Capture the cell that displays the provided text and extract its [X, Y] central coordinate. 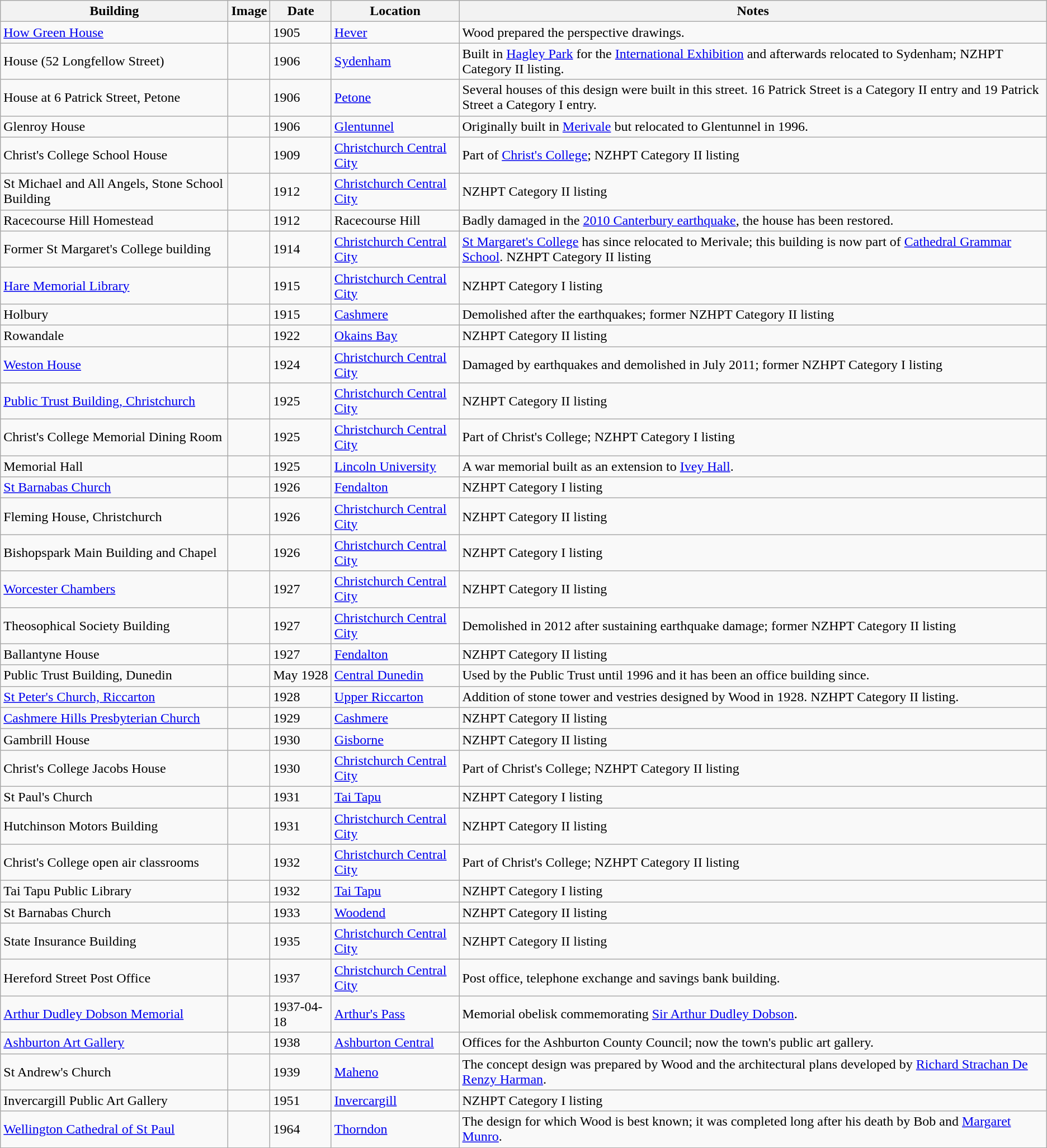
May 1928 [301, 675]
Location [395, 11]
The design for which Wood is best known; it was completed long after his death by Bob and Margaret Munro. [753, 1130]
Invercargill [395, 1100]
1939 [301, 1071]
Bishopspark Main Building and Chapel [114, 552]
Worcester Chambers [114, 589]
Ashburton Central [395, 1043]
Racecourse Hill Homestead [114, 220]
Ballantyne House [114, 654]
Rowandale [114, 336]
1924 [301, 365]
1922 [301, 336]
Racecourse Hill [395, 220]
Okains Bay [395, 336]
1929 [301, 718]
House at 6 Patrick Street, Petone [114, 97]
Building [114, 11]
Memorial obelisk commemorating Sir Arthur Dudley Dobson. [753, 1014]
Upper Riccarton [395, 697]
St Michael and All Angels, Stone School Building [114, 191]
Lincoln University [395, 466]
How Green House [114, 32]
St Margaret's College has since relocated to Merivale; this building is now part of Cathedral Grammar School. NZHPT Category II listing [753, 249]
Demolished in 2012 after sustaining earthquake damage; former NZHPT Category II listing [753, 625]
Date [301, 11]
Former St Margaret's College building [114, 249]
1914 [301, 249]
Image [249, 11]
Public Trust Building, Dunedin [114, 675]
Christ's College Memorial Dining Room [114, 437]
Christ's College open air classrooms [114, 862]
Christ's College School House [114, 155]
Tai Tapu Public Library [114, 891]
St Paul's Church [114, 797]
A war memorial built as an extension to Ivey Hall. [753, 466]
Arthur's Pass [395, 1014]
1933 [301, 913]
Memorial Hall [114, 466]
Several houses of this design were built in this street. 16 Patrick Street is a Category II entry and 19 Patrick Street a Category I entry. [753, 97]
Holbury [114, 314]
Hare Memorial Library [114, 285]
Glenroy House [114, 126]
Addition of stone tower and vestries designed by Wood in 1928. NZHPT Category II listing. [753, 697]
1937-04-18 [301, 1014]
1964 [301, 1130]
Sydenham [395, 62]
Built in Hagley Park for the International Exhibition and afterwards relocated to Sydenham; NZHPT Category II listing. [753, 62]
Petone [395, 97]
1938 [301, 1043]
Damaged by earthquakes and demolished in July 2011; former NZHPT Category I listing [753, 365]
Hever [395, 32]
1909 [301, 155]
Weston House [114, 365]
Part of Christ's College; NZHPT Category I listing [753, 437]
Theosophical Society Building [114, 625]
Offices for the Ashburton County Council; now the town's public art gallery. [753, 1043]
The concept design was prepared by Wood and the architectural plans developed by Richard Strachan De Renzy Harman. [753, 1071]
Arthur Dudley Dobson Memorial [114, 1014]
Cashmere Hills Presbyterian Church [114, 718]
Christ's College Jacobs House [114, 768]
Ashburton Art Gallery [114, 1043]
1905 [301, 32]
Thorndon [395, 1130]
1928 [301, 697]
Hereford Street Post Office [114, 977]
1937 [301, 977]
Central Dunedin [395, 675]
Woodend [395, 913]
Public Trust Building, Christchurch [114, 401]
St Andrew's Church [114, 1071]
1935 [301, 942]
Hutchinson Motors Building [114, 825]
1951 [301, 1100]
Invercargill Public Art Gallery [114, 1100]
Post office, telephone exchange and savings bank building. [753, 977]
Glentunnel [395, 126]
Originally built in Merivale but relocated to Glentunnel in 1996. [753, 126]
Gisborne [395, 739]
Wellington Cathedral of St Paul [114, 1130]
Maheno [395, 1071]
St Peter's Church, Riccarton [114, 697]
House (52 Longfellow Street) [114, 62]
Used by the Public Trust until 1996 and it has been an office building since. [753, 675]
Badly damaged in the 2010 Canterbury earthquake, the house has been restored. [753, 220]
Fleming House, Christchurch [114, 517]
Notes [753, 11]
Wood prepared the perspective drawings. [753, 32]
Demolished after the earthquakes; former NZHPT Category II listing [753, 314]
State Insurance Building [114, 942]
Gambrill House [114, 739]
